For the text-containing cell, return its midpoint in (x, y) coordinate format. 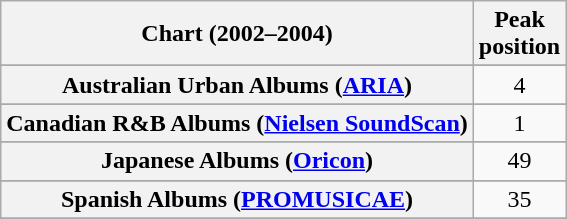
4 (519, 85)
Japanese Albums (Oricon) (238, 161)
Spanish Albums (PROMUSICAE) (238, 199)
35 (519, 199)
49 (519, 161)
1 (519, 123)
Chart (2002–2004) (238, 34)
Canadian R&B Albums (Nielsen SoundScan) (238, 123)
Australian Urban Albums (ARIA) (238, 85)
Peakposition (519, 34)
